Capture the cell that displays the provided text and extract its [X, Y] central coordinate. 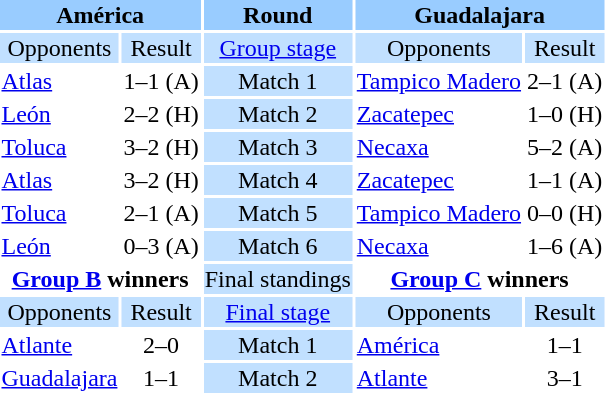
Group stage [278, 48]
1–6 (A) [565, 246]
Match 5 [278, 213]
Match 6 [278, 246]
3–1 [565, 378]
Final stage [278, 312]
Match 3 [278, 147]
0–0 (H) [565, 213]
1–0 (H) [565, 114]
Group B winners [100, 279]
Final standings [278, 279]
Match 4 [278, 180]
2–0 [161, 345]
0–3 (A) [161, 246]
Round [278, 15]
Group C winners [480, 279]
2–2 (H) [161, 114]
5–2 (A) [565, 147]
